Find where the given text appears and provide that cell's center as (X, Y) coordinate. 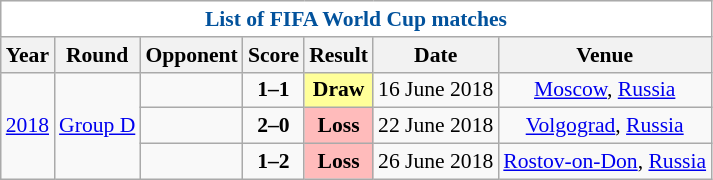
Result (338, 55)
Opponent (192, 55)
Moscow, Russia (604, 90)
Volgograd, Russia (604, 126)
2–0 (274, 126)
22 June 2018 (436, 126)
Rostov-on-Don, Russia (604, 162)
1–1 (274, 90)
Date (436, 55)
Venue (604, 55)
2018 (28, 126)
16 June 2018 (436, 90)
Year (28, 55)
1–2 (274, 162)
26 June 2018 (436, 162)
Draw (338, 90)
Group D (97, 126)
List of FIFA World Cup matches (356, 19)
Round (97, 55)
Score (274, 55)
